Extract the [x, y] coordinate from the center of the cell holding the provided text.  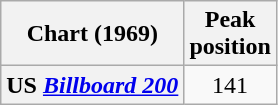
US Billboard 200 [92, 85]
Peakposition [230, 34]
141 [230, 85]
Chart (1969) [92, 34]
